Return the [X, Y] coordinate for the center point of the cell that contains the specified text.  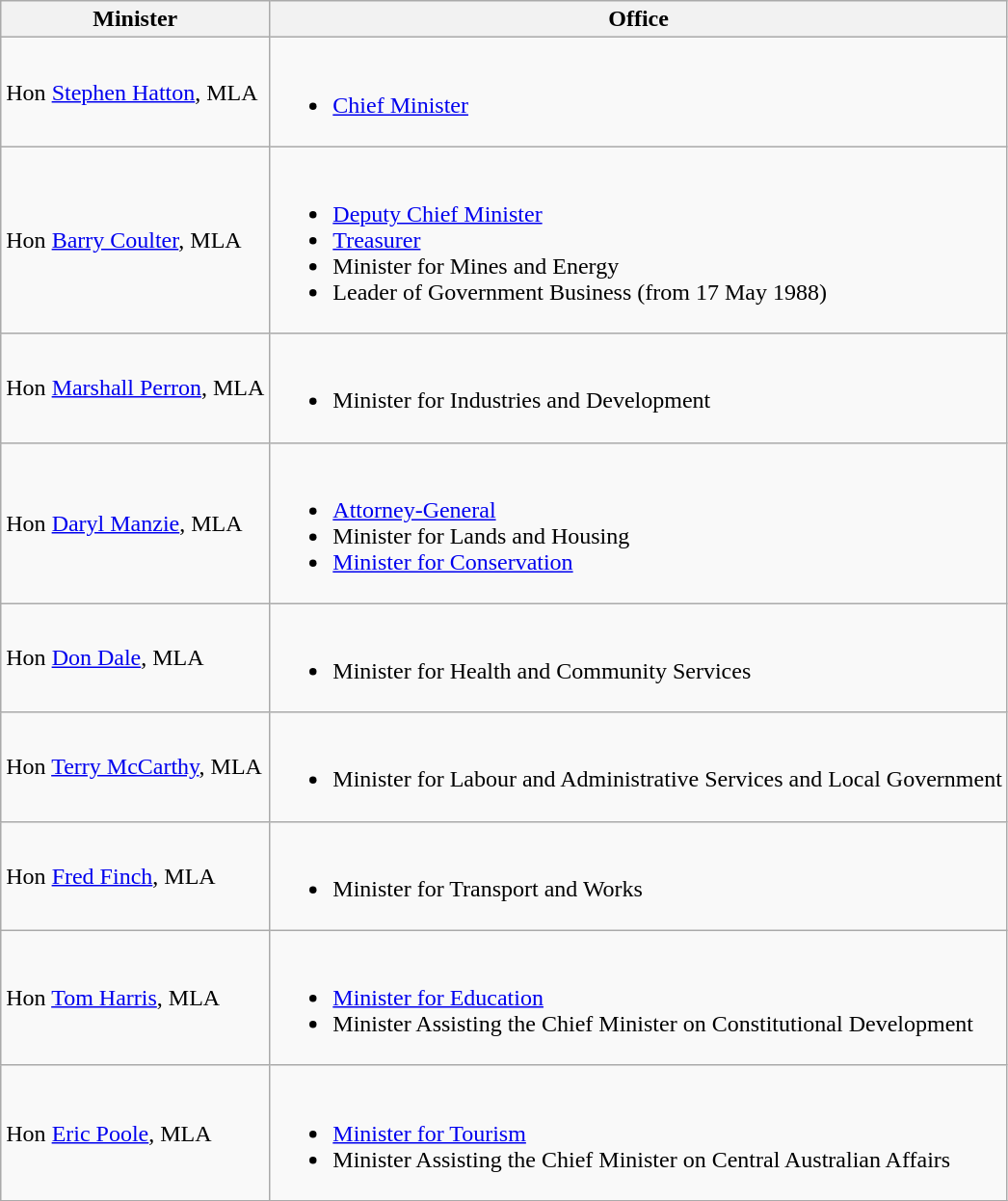
Deputy Chief MinisterTreasurerMinister for Mines and EnergyLeader of Government Business (from 17 May 1988) [639, 240]
Hon Don Dale, MLA [135, 657]
Hon Marshall Perron, MLA [135, 387]
Hon Stephen Hatton, MLA [135, 93]
Attorney-GeneralMinister for Lands and HousingMinister for Conservation [639, 522]
Minister for Health and Community Services [639, 657]
Minister for EducationMinister Assisting the Chief Minister on Constitutional Development [639, 998]
Minister for Labour and Administrative Services and Local Government [639, 767]
Minister for Transport and Works [639, 875]
Hon Terry McCarthy, MLA [135, 767]
Hon Barry Coulter, MLA [135, 240]
Minister [135, 19]
Chief Minister [639, 93]
Hon Fred Finch, MLA [135, 875]
Minister for Industries and Development [639, 387]
Hon Eric Poole, MLA [135, 1133]
Office [639, 19]
Hon Tom Harris, MLA [135, 998]
Hon Daryl Manzie, MLA [135, 522]
Minister for TourismMinister Assisting the Chief Minister on Central Australian Affairs [639, 1133]
